Capture the cell that displays the provided text and extract its (x, y) central coordinate. 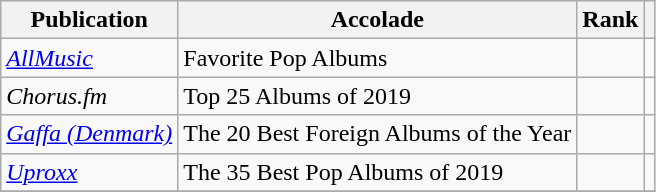
Favorite Pop Albums (378, 58)
Accolade (378, 20)
The 20 Best Foreign Albums of the Year (378, 134)
Publication (90, 20)
AllMusic (90, 58)
The 35 Best Pop Albums of 2019 (378, 172)
Rank (610, 20)
Chorus.fm (90, 96)
Gaffa (Denmark) (90, 134)
Top 25 Albums of 2019 (378, 96)
Uproxx (90, 172)
